For the text-containing cell, return its midpoint in (x, y) coordinate format. 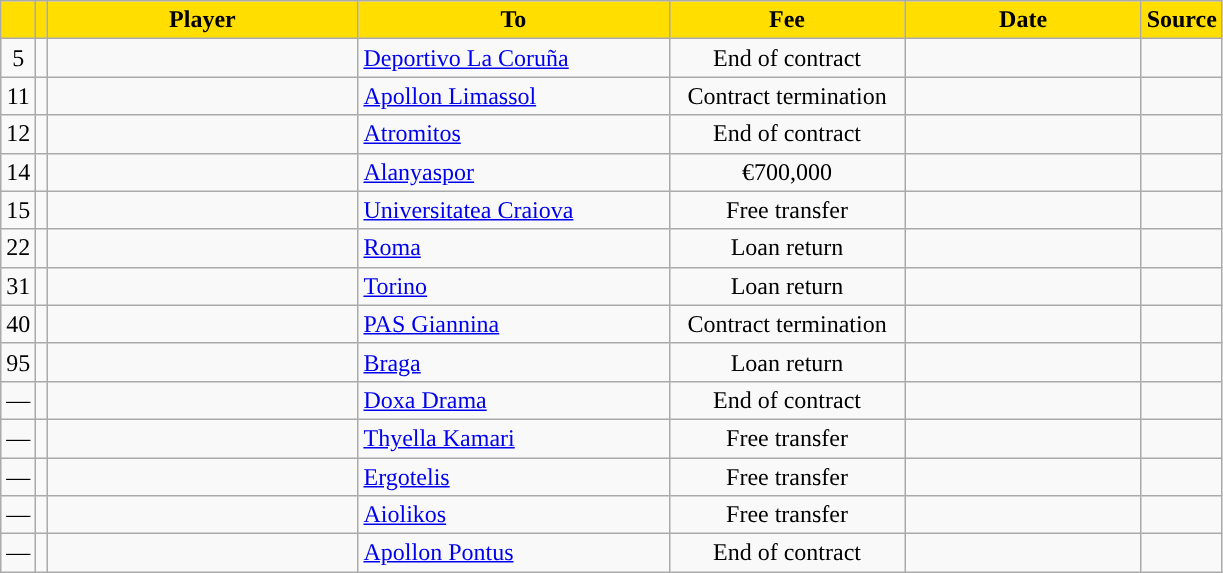
Source (1182, 20)
5 (18, 58)
Atromitos (514, 134)
Aiolikos (514, 515)
40 (18, 324)
PAS Giannina (514, 324)
12 (18, 134)
Torino (514, 286)
Apollon Pontus (514, 553)
Alanyaspor (514, 172)
31 (18, 286)
Apollon Limassol (514, 96)
Doxa Drama (514, 400)
Deportivo La Coruña (514, 58)
15 (18, 210)
Player (202, 20)
To (514, 20)
Roma (514, 248)
11 (18, 96)
Ergotelis (514, 477)
Date (1023, 20)
Universitatea Craiova (514, 210)
Thyella Kamari (514, 438)
€700,000 (787, 172)
14 (18, 172)
95 (18, 362)
Fee (787, 20)
22 (18, 248)
Braga (514, 362)
